From the cell containing the given text, extract its center point as [X, Y] coordinate. 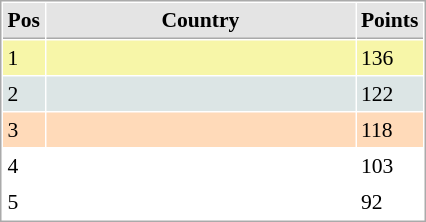
136 [390, 57]
Points [390, 21]
1 [24, 57]
118 [390, 129]
103 [390, 165]
2 [24, 93]
92 [390, 201]
3 [24, 129]
4 [24, 165]
Country [200, 21]
Pos [24, 21]
5 [24, 201]
122 [390, 93]
